Return [x, y] of the center of cell containing provided text 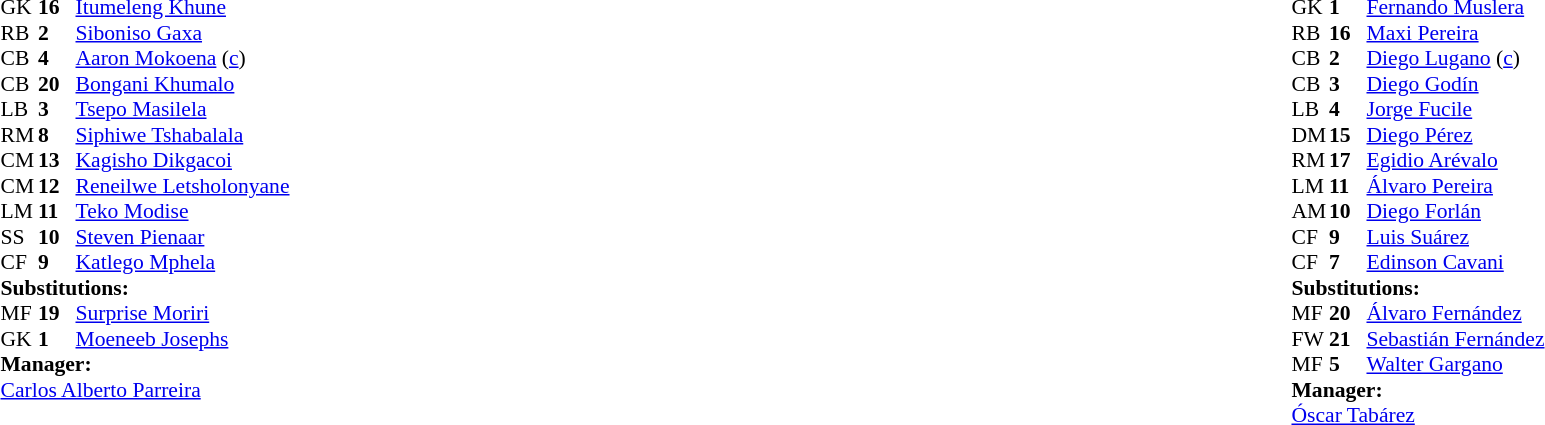
AM [1310, 211]
Edinson Cavani [1455, 263]
12 [57, 186]
Carlos Alberto Parreira [144, 390]
7 [1348, 263]
DM [1310, 135]
13 [57, 161]
Diego Pérez [1455, 135]
Jorge Fucile [1455, 109]
Álvaro Fernández [1455, 313]
Egidio Arévalo [1455, 161]
GK [19, 339]
15 [1348, 135]
Siphiwe Tshabalala [183, 135]
Siboniso Gaxa [183, 33]
Moeneeb Josephs [183, 339]
Reneilwe Letsholonyane [183, 186]
Luis Suárez [1455, 237]
Bongani Khumalo [183, 84]
Álvaro Pereira [1455, 186]
Surprise Moriri [183, 313]
Kagisho Dikgacoi [183, 161]
5 [1348, 365]
Tsepo Masilela [183, 109]
Maxi Pereira [1455, 33]
Walter Gargano [1455, 365]
21 [1348, 339]
Diego Godín [1455, 84]
Teko Modise [183, 211]
Katlego Mphela [183, 263]
FW [1310, 339]
Aaron Mokoena (c) [183, 59]
Diego Forlán [1455, 211]
8 [57, 135]
SS [19, 237]
16 [1348, 33]
Sebastián Fernández [1455, 339]
Diego Lugano (c) [1455, 59]
Steven Pienaar [183, 237]
17 [1348, 161]
19 [57, 313]
1 [57, 339]
